Return (X, Y) of the center of cell containing provided text 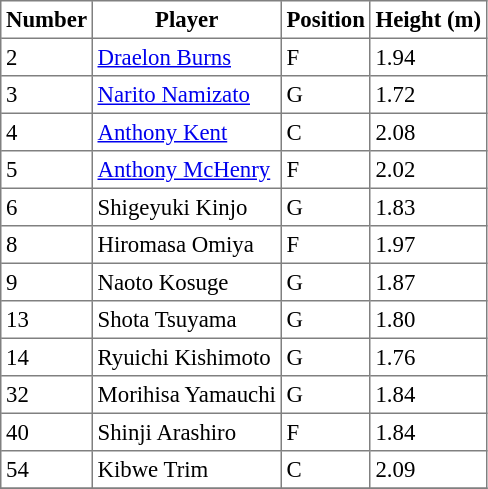
2.09 (428, 470)
32 (47, 395)
Narito Namizato (186, 95)
Shigeyuki Kinjo (186, 207)
Number (47, 20)
5 (47, 170)
4 (47, 132)
8 (47, 245)
Height (m) (428, 20)
1.72 (428, 95)
Anthony McHenry (186, 170)
40 (47, 432)
3 (47, 95)
Position (326, 20)
1.83 (428, 207)
Naoto Kosuge (186, 282)
2.02 (428, 170)
6 (47, 207)
Draelon Burns (186, 57)
Shinji Arashiro (186, 432)
2 (47, 57)
Shota Tsuyama (186, 320)
Morihisa Yamauchi (186, 395)
Anthony Kent (186, 132)
1.76 (428, 357)
1.97 (428, 245)
1.80 (428, 320)
54 (47, 470)
13 (47, 320)
Player (186, 20)
Hiromasa Omiya (186, 245)
1.87 (428, 282)
1.94 (428, 57)
Ryuichi Kishimoto (186, 357)
Kibwe Trim (186, 470)
9 (47, 282)
2.08 (428, 132)
14 (47, 357)
